Determine the [x, y] coordinate at the center of the cell enclosing the given text.  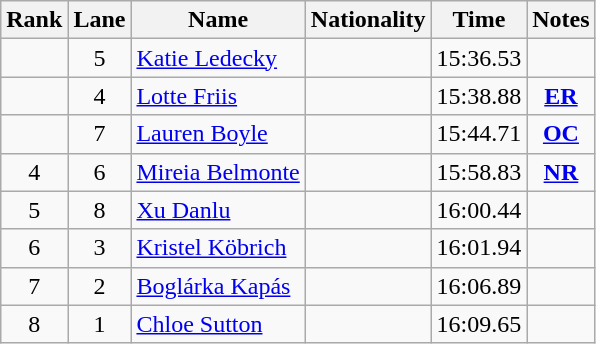
3 [100, 248]
2 [100, 286]
16:00.44 [479, 210]
Kristel Köbrich [218, 248]
Name [218, 20]
Lane [100, 20]
Rank [34, 20]
Time [479, 20]
1 [100, 324]
16:06.89 [479, 286]
Mireia Belmonte [218, 172]
OC [561, 134]
15:44.71 [479, 134]
Chloe Sutton [218, 324]
Lauren Boyle [218, 134]
ER [561, 96]
Katie Ledecky [218, 58]
NR [561, 172]
15:38.88 [479, 96]
16:09.65 [479, 324]
16:01.94 [479, 248]
Notes [561, 20]
Boglárka Kapás [218, 286]
Xu Danlu [218, 210]
15:58.83 [479, 172]
Nationality [368, 20]
15:36.53 [479, 58]
Lotte Friis [218, 96]
